Return (x, y) of the center of cell containing provided text 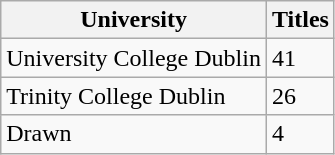
26 (300, 96)
University (134, 20)
Titles (300, 20)
Drawn (134, 134)
41 (300, 58)
University College Dublin (134, 58)
4 (300, 134)
Trinity College Dublin (134, 96)
